Output the [X, Y] coordinate of the center of the cell containing the given text.  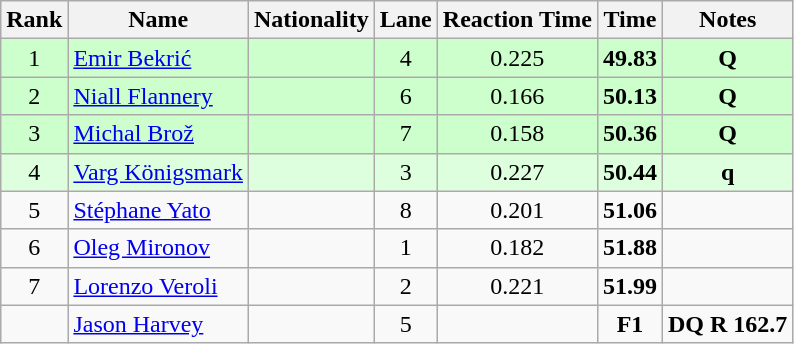
50.36 [630, 134]
0.221 [517, 286]
DQ R 162.7 [728, 324]
0.201 [517, 210]
q [728, 172]
51.88 [630, 248]
50.13 [630, 96]
0.225 [517, 58]
Stéphane Yato [158, 210]
Notes [728, 20]
Varg Königsmark [158, 172]
Lorenzo Veroli [158, 286]
51.99 [630, 286]
50.44 [630, 172]
0.166 [517, 96]
Emir Bekrić [158, 58]
Reaction Time [517, 20]
0.158 [517, 134]
Lane [406, 20]
Rank [34, 20]
Oleg Mironov [158, 248]
49.83 [630, 58]
Nationality [311, 20]
0.227 [517, 172]
Jason Harvey [158, 324]
Niall Flannery [158, 96]
51.06 [630, 210]
Michal Brož [158, 134]
8 [406, 210]
Name [158, 20]
F1 [630, 324]
Time [630, 20]
0.182 [517, 248]
